Search for the cell housing the specified text and yield its [X, Y] center coordinate. 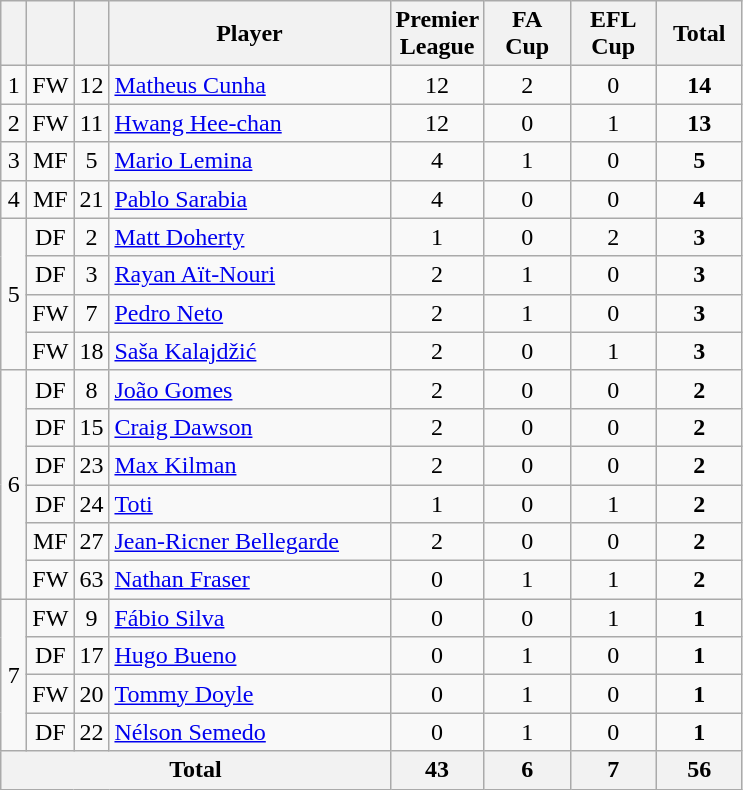
63 [92, 580]
22 [92, 732]
EFL Cup [613, 34]
18 [92, 351]
Jean-Ricner Bellegarde [250, 542]
24 [92, 503]
23 [92, 465]
Fábio Silva [250, 618]
20 [92, 694]
14 [699, 85]
Max Kilman [250, 465]
FA Cup [527, 34]
Premier League [437, 34]
João Gomes [250, 389]
8 [92, 389]
Hugo Bueno [250, 656]
Tommy Doyle [250, 694]
Matt Doherty [250, 237]
11 [92, 123]
Player [250, 34]
Saša Kalajdžić [250, 351]
9 [92, 618]
56 [699, 770]
Hwang Hee-chan [250, 123]
43 [437, 770]
13 [699, 123]
15 [92, 427]
Matheus Cunha [250, 85]
Craig Dawson [250, 427]
Nélson Semedo [250, 732]
27 [92, 542]
Mario Lemina [250, 161]
Toti [250, 503]
Pedro Neto [250, 313]
Pablo Sarabia [250, 199]
Nathan Fraser [250, 580]
17 [92, 656]
Rayan Aït-Nouri [250, 275]
21 [92, 199]
